Extract the (X, Y) coordinate from the center of the cell holding the provided text.  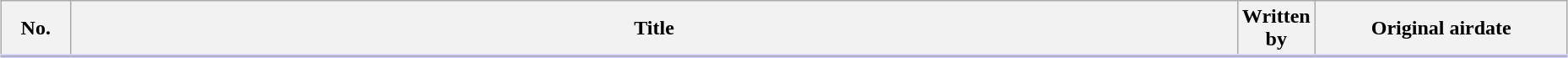
Written by (1276, 29)
Original airdate (1441, 29)
Title (655, 29)
No. (35, 29)
